Return the (X, Y) coordinate for the center point of the cell that contains the specified text.  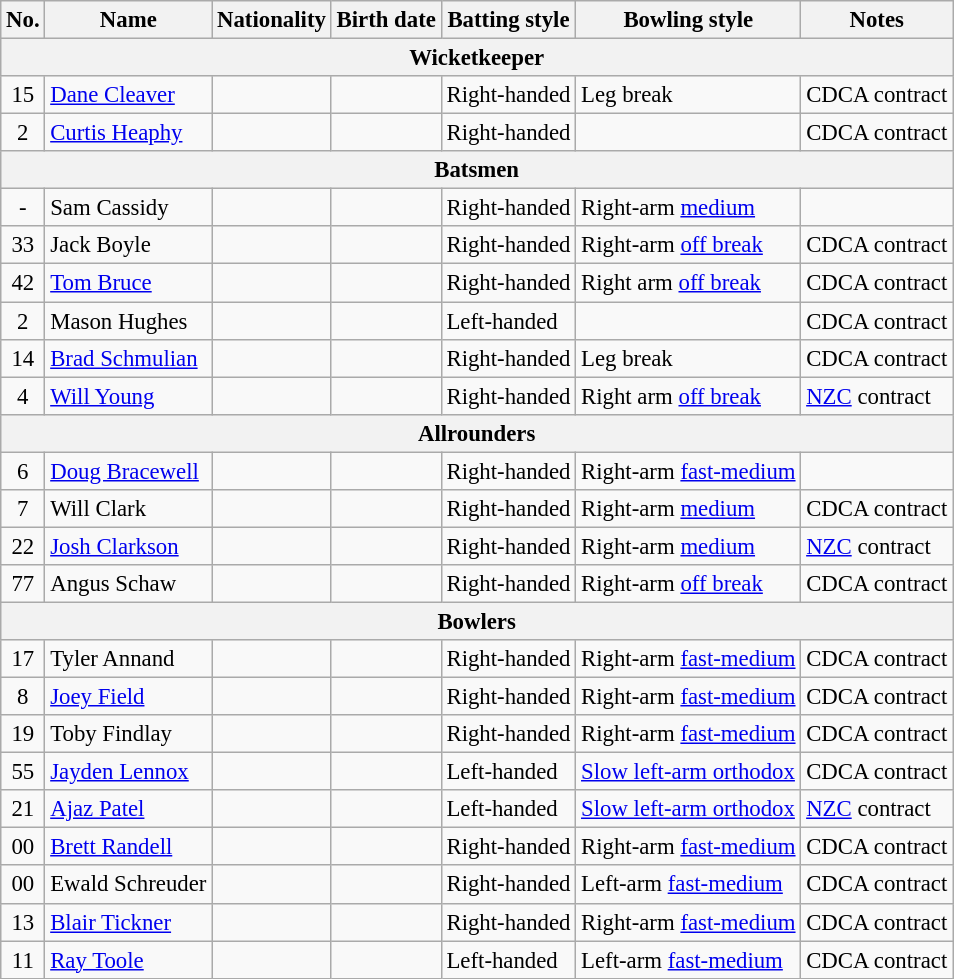
No. (23, 20)
55 (23, 772)
19 (23, 734)
Dane Cleaver (128, 95)
21 (23, 809)
Joey Field (128, 697)
Wicketkeeper (477, 58)
Nationality (272, 20)
Sam Cassidy (128, 208)
Bowling style (688, 20)
42 (23, 283)
8 (23, 697)
Blair Tickner (128, 922)
Brett Randell (128, 847)
Ewald Schreuder (128, 885)
6 (23, 471)
Will Clark (128, 509)
Mason Hughes (128, 321)
Josh Clarkson (128, 546)
Brad Schmulian (128, 358)
Doug Bracewell (128, 471)
Ray Toole (128, 960)
Toby Findlay (128, 734)
Batting style (508, 20)
Notes (877, 20)
Jayden Lennox (128, 772)
Tyler Annand (128, 659)
Batsmen (477, 170)
Name (128, 20)
33 (23, 245)
Angus Schaw (128, 584)
Curtis Heaphy (128, 133)
15 (23, 95)
Tom Bruce (128, 283)
Birth date (386, 20)
14 (23, 358)
13 (23, 922)
7 (23, 509)
- (23, 208)
11 (23, 960)
17 (23, 659)
77 (23, 584)
Jack Boyle (128, 245)
Ajaz Patel (128, 809)
Will Young (128, 396)
Bowlers (477, 621)
4 (23, 396)
22 (23, 546)
Allrounders (477, 433)
